Return the (x, y) coordinate for the center point of the cell that contains the specified text.  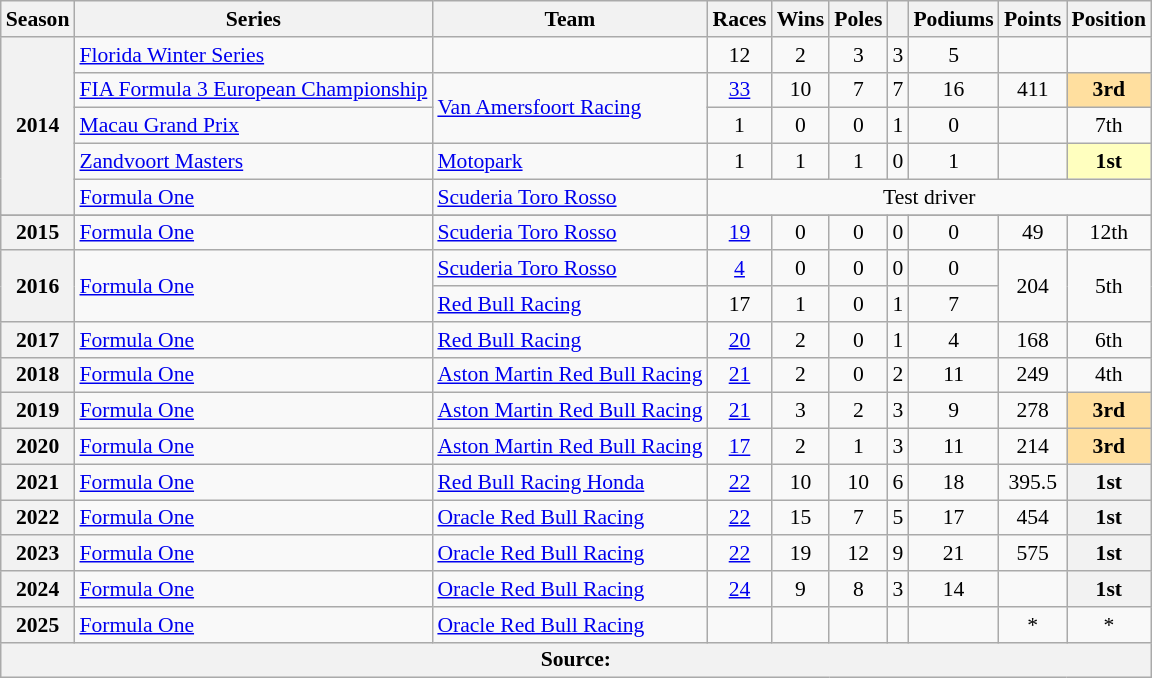
Macau Grand Prix (253, 126)
7th (1109, 126)
411 (1033, 90)
575 (1033, 554)
Source: (576, 660)
214 (1033, 447)
Wins (801, 19)
15 (801, 518)
8 (858, 589)
Van Amersfoort Racing (570, 108)
Position (1109, 19)
2025 (38, 625)
168 (1033, 340)
24 (739, 589)
2022 (38, 518)
2018 (38, 375)
Poles (858, 19)
249 (1033, 375)
2021 (38, 482)
5th (1109, 286)
278 (1033, 411)
395.5 (1033, 482)
4th (1109, 375)
20 (739, 340)
49 (1033, 233)
Series (253, 19)
12th (1109, 233)
2015 (38, 233)
16 (954, 90)
FIA Formula 3 European Championship (253, 90)
2016 (38, 286)
14 (954, 589)
Florida Winter Series (253, 55)
Red Bull Racing Honda (570, 482)
2017 (38, 340)
2014 (38, 126)
Motopark (570, 162)
Podiums (954, 19)
Season (38, 19)
2020 (38, 447)
454 (1033, 518)
33 (739, 90)
2019 (38, 411)
Points (1033, 19)
2024 (38, 589)
Zandvoort Masters (253, 162)
Races (739, 19)
6th (1109, 340)
18 (954, 482)
Team (570, 19)
6 (898, 482)
2023 (38, 554)
Test driver (929, 197)
204 (1033, 286)
